Return (x, y) of the center of cell containing provided text 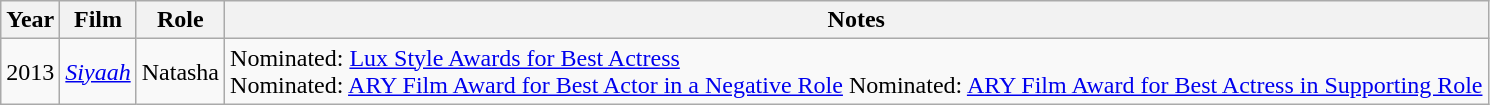
Year (30, 20)
Siyaah (98, 72)
Role (180, 20)
Film (98, 20)
Notes (856, 20)
Natasha (180, 72)
2013 (30, 72)
